Search for the cell housing the specified text and yield its [x, y] center coordinate. 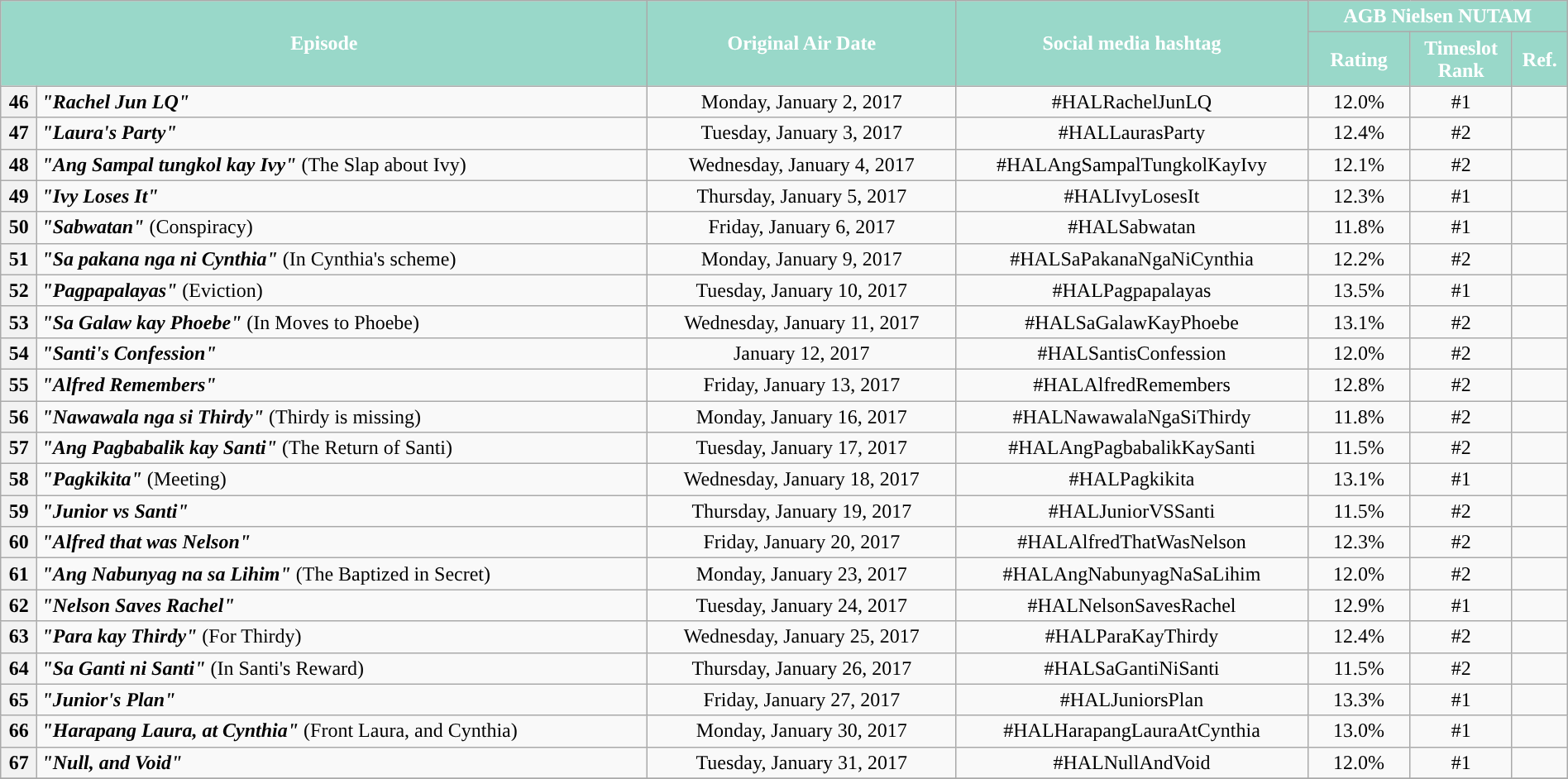
Friday, January 6, 2017 [802, 227]
Monday, January 30, 2017 [802, 731]
Thursday, January 19, 2017 [802, 511]
AGB Nielsen NUTAM [1437, 17]
47 [19, 133]
"Nelson Saves Rachel" [342, 605]
Monday, January 16, 2017 [802, 416]
#HALAngNabunyagNaSaLihim [1132, 574]
58 [19, 480]
#HALAngPagbabalikKaySanti [1132, 448]
67 [19, 762]
"Alfred Remembers" [342, 385]
64 [19, 668]
61 [19, 574]
"Junior vs Santi" [342, 511]
"Harapang Laura, at Cynthia" (Front Laura, and Cynthia) [342, 731]
#HALParaKayThirdy [1132, 637]
Wednesday, January 18, 2017 [802, 480]
13.0% [1359, 731]
"Sabwatan" (Conspiracy) [342, 227]
#HALAlfredThatWasNelson [1132, 542]
Monday, January 2, 2017 [802, 102]
Ref. [1540, 60]
#HALNullAndVoid [1132, 762]
"Sa Ganti ni Santi" (In Santi's Reward) [342, 668]
"Sa Galaw kay Phoebe" (In Moves to Phoebe) [342, 322]
60 [19, 542]
"Ang Pagbabalik kay Santi" (The Return of Santi) [342, 448]
62 [19, 605]
Wednesday, January 11, 2017 [802, 322]
13.3% [1359, 700]
#HALJuniorsPlan [1132, 700]
Tuesday, January 10, 2017 [802, 290]
Wednesday, January 25, 2017 [802, 637]
Thursday, January 26, 2017 [802, 668]
Monday, January 23, 2017 [802, 574]
13.5% [1359, 290]
12.2% [1359, 259]
#HALSabwatan [1132, 227]
Social media hashtag [1132, 43]
49 [19, 196]
Monday, January 9, 2017 [802, 259]
66 [19, 731]
12.1% [1359, 165]
57 [19, 448]
"Alfred that was Nelson" [342, 542]
January 12, 2017 [802, 353]
Thursday, January 5, 2017 [802, 196]
#HALSantisConfession [1132, 353]
56 [19, 416]
#HALHarapangLauraAtCynthia [1132, 731]
#HALJuniorVSSanti [1132, 511]
#HALNelsonSavesRachel [1132, 605]
12.8% [1359, 385]
"Laura's Party" [342, 133]
Wednesday, January 4, 2017 [802, 165]
"Santi's Confession" [342, 353]
"Nawawala nga si Thirdy" (Thirdy is missing) [342, 416]
#HALPagpapalayas [1132, 290]
50 [19, 227]
#HALAngSampalTungkolKayIvy [1132, 165]
"Para kay Thirdy" (For Thirdy) [342, 637]
"Ang Sampal tungkol kay Ivy" (The Slap about Ivy) [342, 165]
51 [19, 259]
#HALPagkikita [1132, 480]
#HALSaPakanaNgaNiCynthia [1132, 259]
#HALSaGalawKayPhoebe [1132, 322]
"Null, and Void" [342, 762]
Friday, January 20, 2017 [802, 542]
#HALNawawalaNgaSiThirdy [1132, 416]
"Pagkikita" (Meeting) [342, 480]
TimeslotRank [1461, 60]
#HALSaGantiNiSanti [1132, 668]
"Junior's Plan" [342, 700]
Tuesday, January 3, 2017 [802, 133]
"Pagpapalayas" (Eviction) [342, 290]
Rating [1359, 60]
59 [19, 511]
Tuesday, January 24, 2017 [802, 605]
Original Air Date [802, 43]
65 [19, 700]
54 [19, 353]
"Rachel Jun LQ" [342, 102]
#HALRachelJunLQ [1132, 102]
46 [19, 102]
52 [19, 290]
#HALLaurasParty [1132, 133]
Tuesday, January 17, 2017 [802, 448]
48 [19, 165]
Friday, January 13, 2017 [802, 385]
"Ang Nabunyag na sa Lihim" (The Baptized in Secret) [342, 574]
12.9% [1359, 605]
"Ivy Loses It" [342, 196]
63 [19, 637]
"Sa pakana nga ni Cynthia" (In Cynthia's scheme) [342, 259]
#HALIvyLosesIt [1132, 196]
53 [19, 322]
Episode [324, 43]
Friday, January 27, 2017 [802, 700]
55 [19, 385]
Tuesday, January 31, 2017 [802, 762]
#HALAlfredRemembers [1132, 385]
